Search for the cell housing the specified text and yield its (x, y) center coordinate. 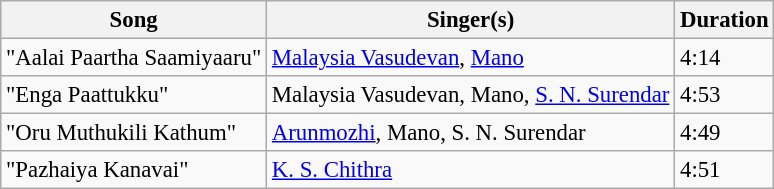
Duration (724, 20)
Malaysia Vasudevan, Mano (471, 58)
Singer(s) (471, 20)
Arunmozhi, Mano, S. N. Surendar (471, 133)
Malaysia Vasudevan, Mano, S. N. Surendar (471, 95)
4:53 (724, 95)
"Enga Paattukku" (134, 95)
4:51 (724, 170)
4:49 (724, 133)
Song (134, 20)
4:14 (724, 58)
"Aalai Paartha Saamiyaaru" (134, 58)
"Oru Muthukili Kathum" (134, 133)
"Pazhaiya Kanavai" (134, 170)
K. S. Chithra (471, 170)
